Provide the (X, Y) coordinate of the cell's center where the given text is located.  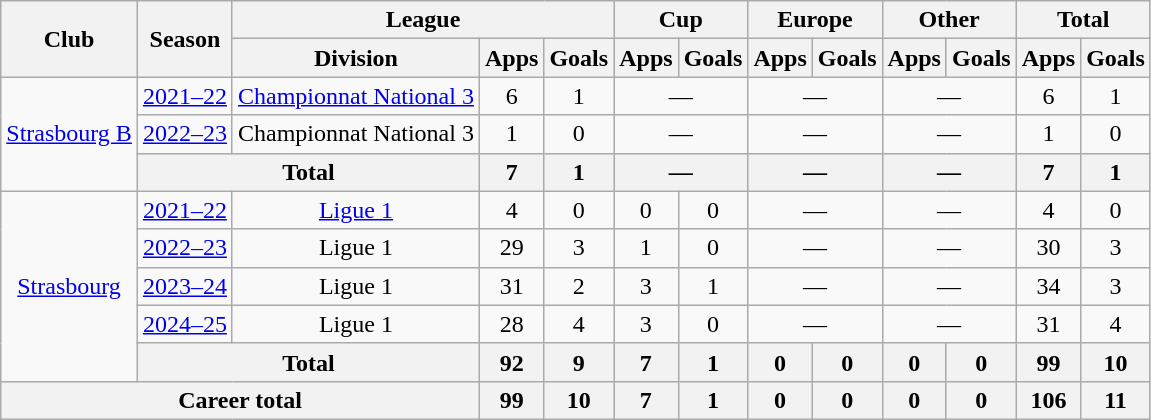
Cup (681, 20)
28 (511, 324)
30 (1048, 248)
2 (579, 286)
Strasbourg (70, 286)
92 (511, 362)
106 (1048, 400)
2024–25 (184, 324)
9 (579, 362)
29 (511, 248)
11 (1116, 400)
Europe (815, 20)
2023–24 (184, 286)
Career total (240, 400)
League (422, 20)
Season (184, 39)
34 (1048, 286)
Strasbourg B (70, 134)
Division (356, 58)
Other (949, 20)
Club (70, 39)
